Provide the [x, y] coordinate of the cell's center where the given text is located.  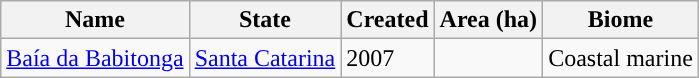
State [265, 20]
2007 [388, 58]
Name [95, 20]
Coastal marine [621, 58]
Biome [621, 20]
Created [388, 20]
Santa Catarina [265, 58]
Baía da Babitonga [95, 58]
Area (ha) [488, 20]
